Output the [x, y] coordinate of the center of the cell containing the given text.  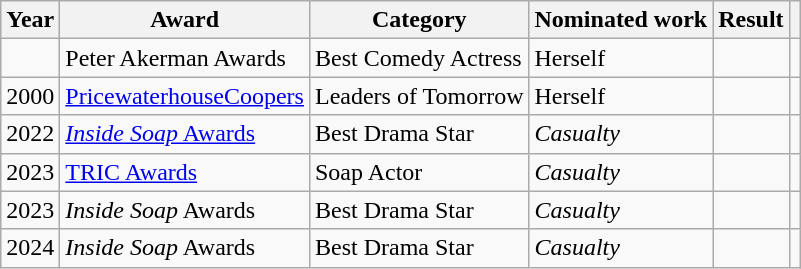
Nominated work [621, 20]
Best Comedy Actress [419, 58]
Category [419, 20]
2000 [30, 96]
2022 [30, 134]
Result [751, 20]
TRIC Awards [185, 172]
2024 [30, 248]
Peter Akerman Awards [185, 58]
Soap Actor [419, 172]
Leaders of Tomorrow [419, 96]
PricewaterhouseCoopers [185, 96]
Year [30, 20]
Award [185, 20]
